For the text-containing cell, return its midpoint in (X, Y) coordinate format. 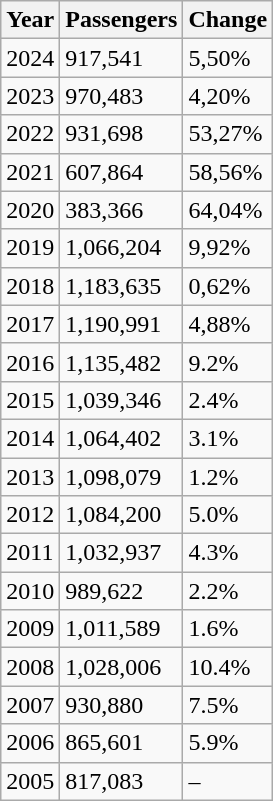
2.2% (228, 591)
2007 (30, 705)
2019 (30, 248)
1.6% (228, 629)
1,011,589 (122, 629)
64,04% (228, 210)
2013 (30, 477)
1.2% (228, 477)
2024 (30, 58)
4.3% (228, 553)
2011 (30, 553)
1,183,635 (122, 286)
2009 (30, 629)
4,88% (228, 324)
10.4% (228, 667)
2016 (30, 362)
2020 (30, 210)
5.9% (228, 743)
607,864 (122, 172)
1,135,482 (122, 362)
Change (228, 20)
53,27% (228, 134)
58,56% (228, 172)
2010 (30, 591)
1,190,991 (122, 324)
1,084,200 (122, 515)
7.5% (228, 705)
2.4% (228, 400)
383,366 (122, 210)
2014 (30, 438)
2015 (30, 400)
4,20% (228, 96)
2018 (30, 286)
931,698 (122, 134)
3.1% (228, 438)
9,92% (228, 248)
2008 (30, 667)
917,541 (122, 58)
1,032,937 (122, 553)
989,622 (122, 591)
2022 (30, 134)
865,601 (122, 743)
1,039,346 (122, 400)
2017 (30, 324)
5,50% (228, 58)
5.0% (228, 515)
970,483 (122, 96)
930,880 (122, 705)
9.2% (228, 362)
2021 (30, 172)
1,098,079 (122, 477)
1,064,402 (122, 438)
2006 (30, 743)
1,066,204 (122, 248)
2023 (30, 96)
817,083 (122, 781)
Year (30, 20)
– (228, 781)
2012 (30, 515)
2005 (30, 781)
0,62% (228, 286)
Passengers (122, 20)
1,028,006 (122, 667)
